Find where the given text appears and provide that cell's center as (x, y) coordinate. 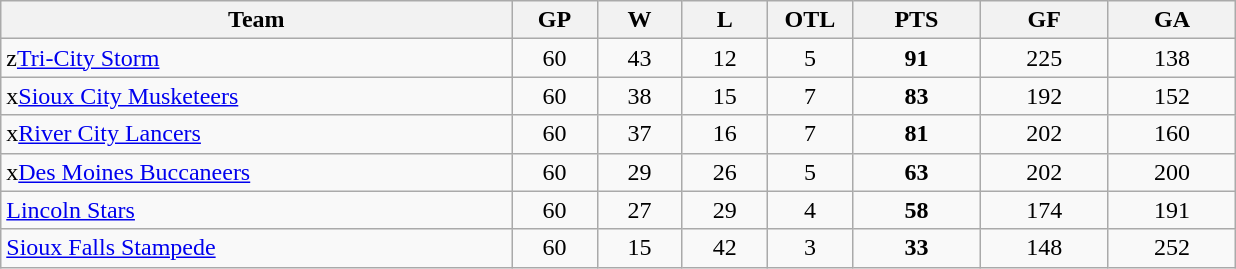
GP (554, 20)
GA (1172, 20)
Lincoln Stars (256, 210)
43 (640, 58)
38 (640, 96)
3 (810, 248)
148 (1044, 248)
16 (724, 134)
zTri-City Storm (256, 58)
252 (1172, 248)
200 (1172, 172)
191 (1172, 210)
12 (724, 58)
Team (256, 20)
W (640, 20)
xRiver City Lancers (256, 134)
Sioux Falls Stampede (256, 248)
L (724, 20)
192 (1044, 96)
174 (1044, 210)
91 (917, 58)
225 (1044, 58)
4 (810, 210)
160 (1172, 134)
42 (724, 248)
83 (917, 96)
33 (917, 248)
26 (724, 172)
138 (1172, 58)
xSioux City Musketeers (256, 96)
xDes Moines Buccaneers (256, 172)
37 (640, 134)
152 (1172, 96)
63 (917, 172)
58 (917, 210)
PTS (917, 20)
OTL (810, 20)
81 (917, 134)
27 (640, 210)
GF (1044, 20)
